Output the [X, Y] coordinate of the center of the cell containing the given text.  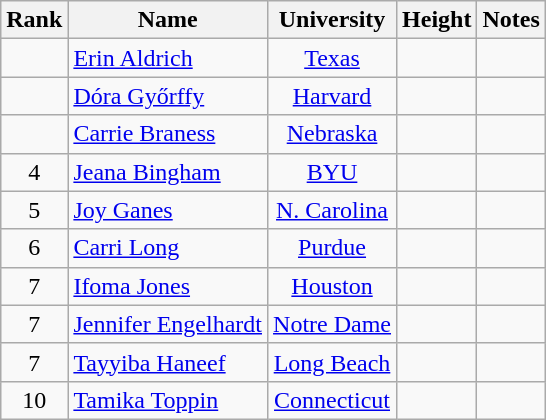
Dóra Győrffy [168, 96]
Carrie Braness [168, 134]
University [332, 20]
Texas [332, 58]
Jeana Bingham [168, 172]
10 [34, 400]
Houston [332, 286]
BYU [332, 172]
Tamika Toppin [168, 400]
4 [34, 172]
Tayyiba Haneef [168, 362]
Nebraska [332, 134]
Notes [511, 20]
Jennifer Engelhardt [168, 324]
Harvard [332, 96]
Ifoma Jones [168, 286]
Notre Dame [332, 324]
Erin Aldrich [168, 58]
Purdue [332, 248]
N. Carolina [332, 210]
5 [34, 210]
Long Beach [332, 362]
6 [34, 248]
Joy Ganes [168, 210]
Height [437, 20]
Name [168, 20]
Rank [34, 20]
Connecticut [332, 400]
Carri Long [168, 248]
